Search for the cell housing the specified text and yield its (x, y) center coordinate. 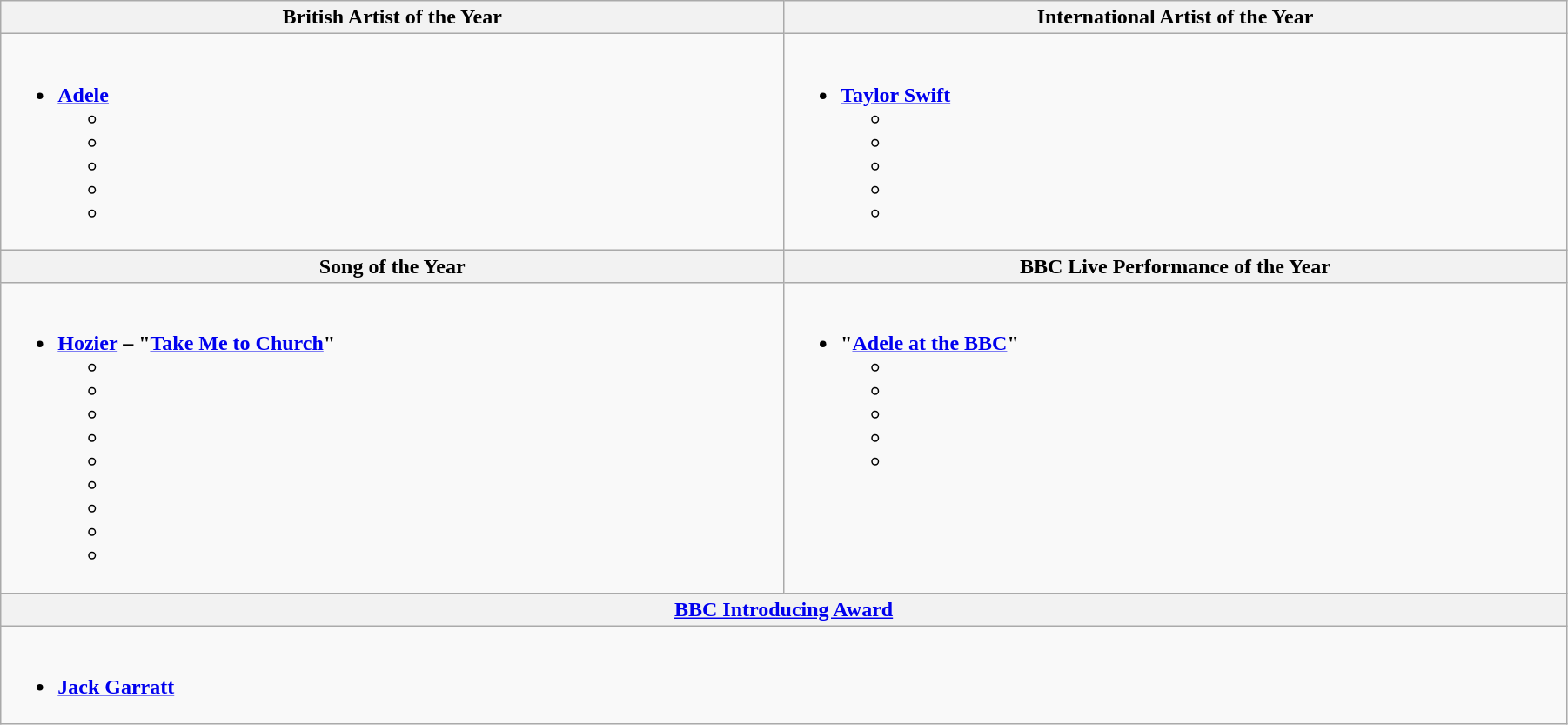
BBC Live Performance of the Year (1176, 266)
Song of the Year (392, 266)
British Artist of the Year (392, 17)
BBC Introducing Award (784, 609)
Taylor Swift (1176, 142)
International Artist of the Year (1176, 17)
Adele (392, 142)
Hozier – "Take Me to Church" (392, 438)
"Adele at the BBC" (1176, 438)
Jack Garratt (784, 675)
